Scan for the cell matching the given text and deliver its (X, Y) coordinate at center. 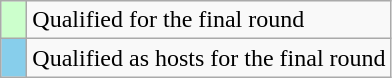
Qualified for the final round (209, 20)
Qualified as hosts for the final round (209, 58)
